Determine the [X, Y] coordinate at the center of the cell enclosing the given text.  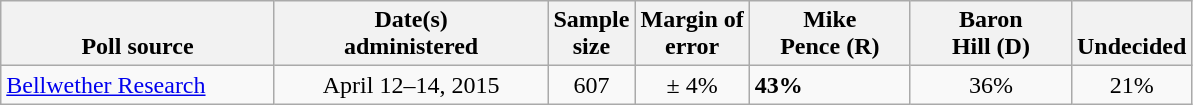
April 12–14, 2015 [411, 85]
BaronHill (D) [990, 34]
21% [1131, 85]
± 4% [692, 85]
MikePence (R) [830, 34]
Undecided [1131, 34]
Bellwether Research [138, 85]
36% [990, 85]
Date(s)administered [411, 34]
Samplesize [592, 34]
43% [830, 85]
Margin oferror [692, 34]
Poll source [138, 34]
607 [592, 85]
